Determine the [X, Y] coordinate at the center of the cell enclosing the given text.  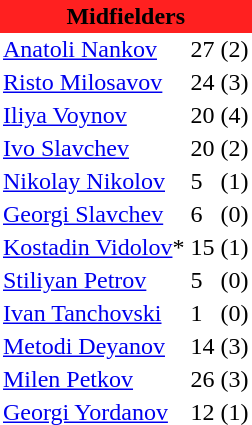
(4) [234, 116]
14 [202, 346]
Ivan Tanchovski [94, 314]
Georgi Slavchev [94, 214]
6 [202, 214]
Milen Petkov [94, 380]
Nikolay Nikolov [94, 182]
Anatoli Nankov [94, 50]
Risto Milosavov [94, 82]
26 [202, 380]
Midfielders [126, 16]
Kostadin Vidolov* [94, 248]
15 [202, 248]
Ivo Slavchev [94, 148]
27 [202, 50]
Metodi Deyanov [94, 346]
Iliya Voynov [94, 116]
Stiliyan Petrov [94, 280]
1 [202, 314]
24 [202, 82]
